For the text-containing cell, return its midpoint in [X, Y] coordinate format. 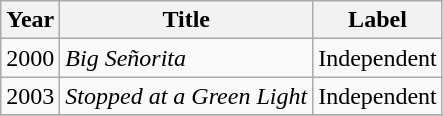
Title [186, 20]
Big Señorita [186, 58]
2000 [30, 58]
Label [378, 20]
Stopped at a Green Light [186, 96]
Year [30, 20]
2003 [30, 96]
